For the text-containing cell, return its midpoint in [x, y] coordinate format. 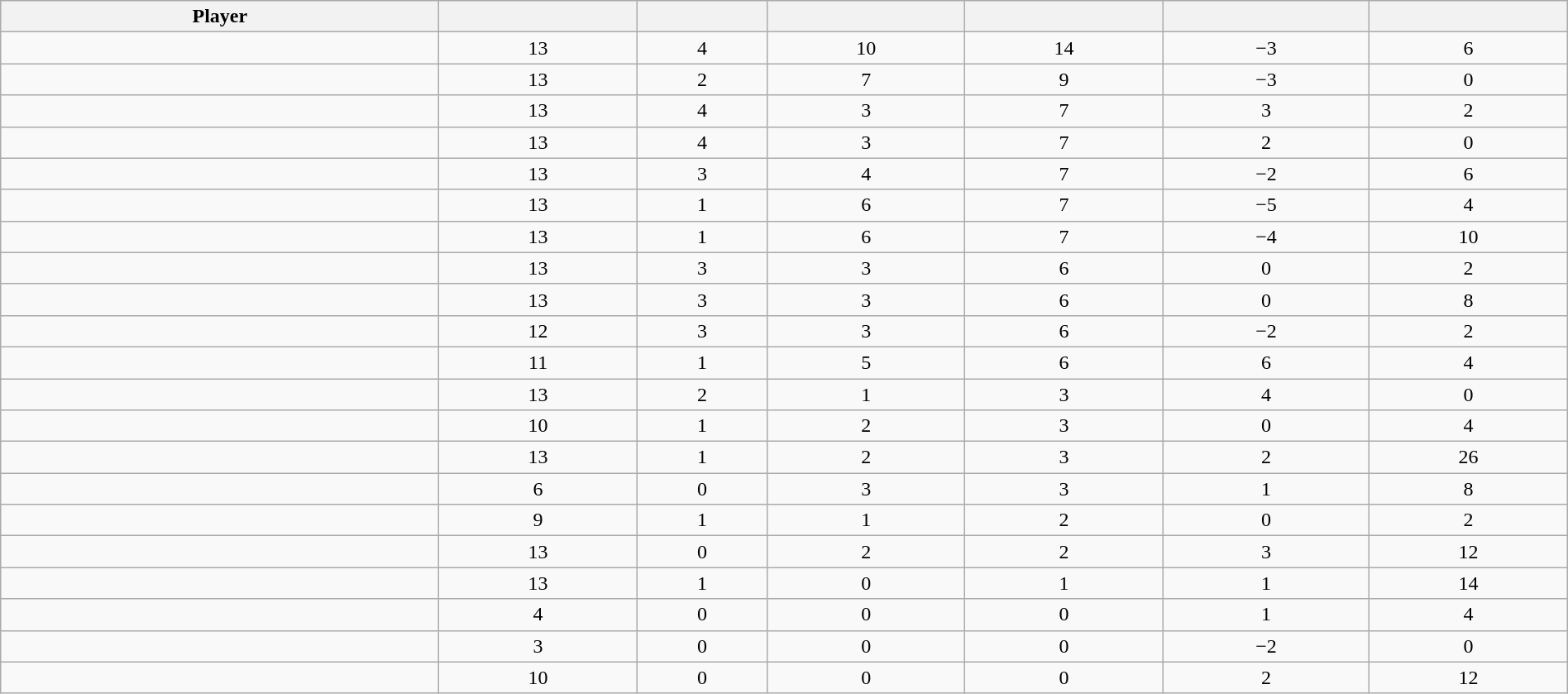
11 [538, 362]
−5 [1266, 205]
Player [220, 17]
26 [1469, 457]
5 [867, 362]
−4 [1266, 237]
